Extract the (x, y) coordinate from the center of the cell holding the provided text.  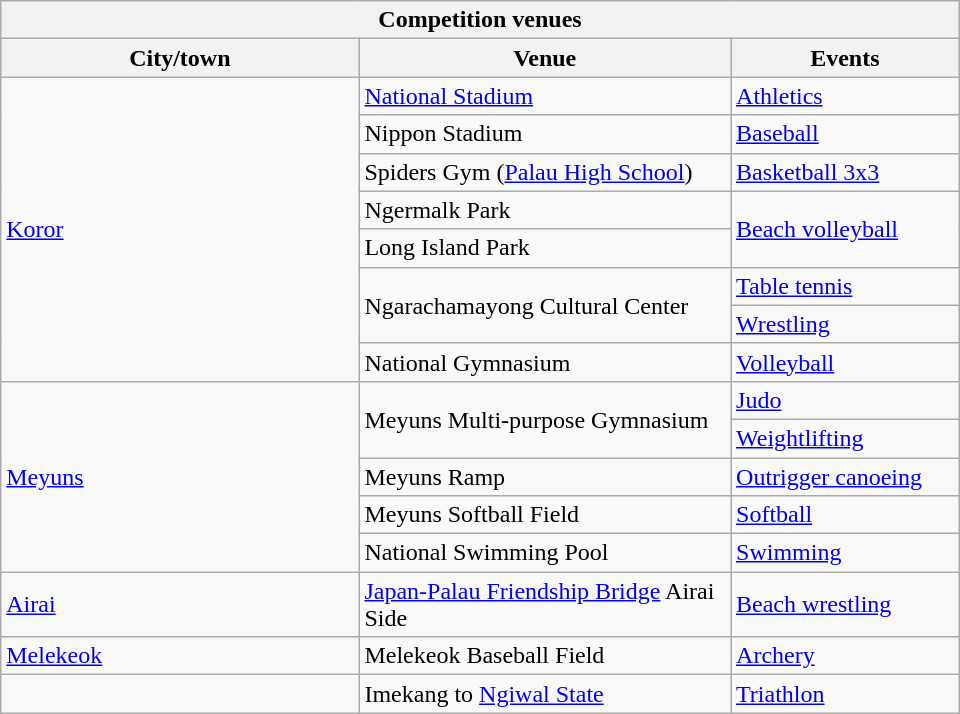
National Stadium (545, 96)
Airai (180, 604)
Japan-Palau Friendship Bridge Airai Side (545, 604)
Ngarachamayong Cultural Center (545, 305)
Archery (846, 656)
City/town (180, 58)
Beach wrestling (846, 604)
Baseball (846, 134)
Basketball 3x3 (846, 172)
Events (846, 58)
National Gymnasium (545, 362)
Athletics (846, 96)
Table tennis (846, 286)
Ngermalk Park (545, 210)
Meyuns Softball Field (545, 515)
Meyuns Multi-purpose Gymnasium (545, 419)
Judo (846, 400)
Melekeok Baseball Field (545, 656)
Venue (545, 58)
Meyuns Ramp (545, 477)
Competition venues (480, 20)
Swimming (846, 553)
Beach volleyball (846, 229)
National Swimming Pool (545, 553)
Imekang to Ngiwal State (545, 694)
Wrestling (846, 324)
Softball (846, 515)
Melekeok (180, 656)
Weightlifting (846, 438)
Nippon Stadium (545, 134)
Long Island Park (545, 248)
Spiders Gym (Palau High School) (545, 172)
Outrigger canoeing (846, 477)
Volleyball (846, 362)
Koror (180, 229)
Triathlon (846, 694)
Meyuns (180, 476)
